Provide the (x, y) coordinate of the cell's center where the given text is located.  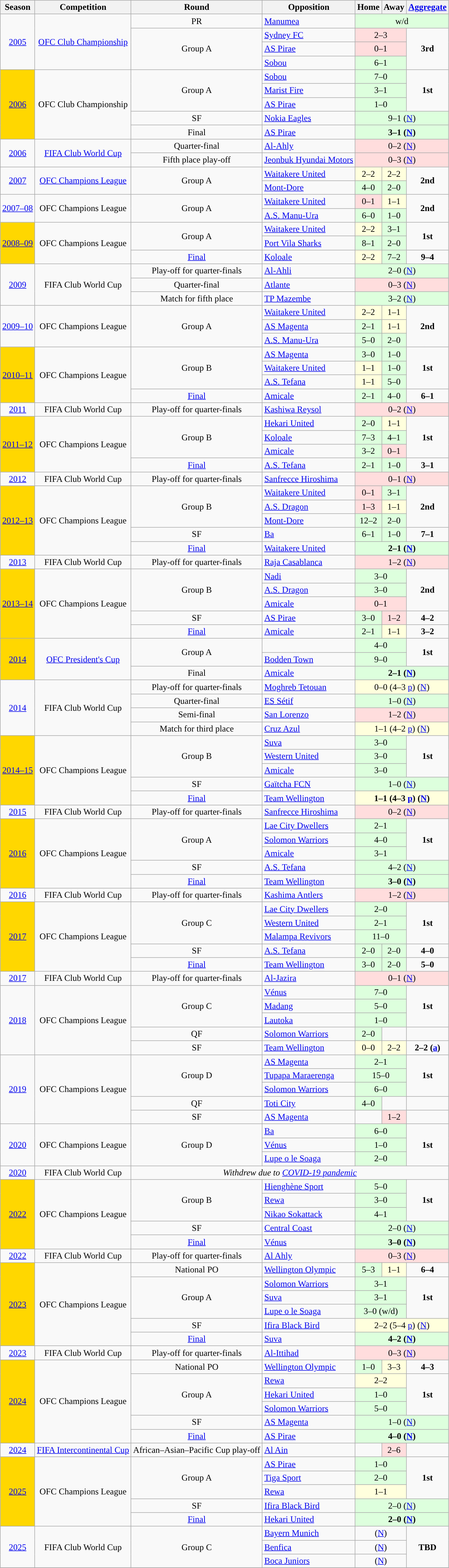
2019 (17, 1089)
ES Sétif (309, 701)
2–6 (394, 1450)
2013–14 (17, 604)
Semi-final (197, 715)
Lautoka (309, 1020)
2012 (17, 479)
Gaïtcha FCN (309, 784)
San Lorenzo (309, 715)
2009 (17, 285)
2005 (17, 42)
4–2 (427, 618)
Al-Ahli (309, 271)
4–0 (N) (402, 1436)
Aggregate (427, 7)
Jeonbuk Hyundai Motors (309, 160)
2–2 (a) (427, 1048)
2010–11 (17, 375)
1–1 (4–3 p) (N) (402, 798)
Nadi (309, 576)
Tupapa Maraerenga (309, 1076)
Kashiwa Reysol (309, 410)
Madang (309, 1006)
2008–09 (17, 243)
FIFA Intercontinental Cup (83, 1450)
0–0 (368, 1048)
2018 (17, 1020)
4–3 (427, 1367)
Marist Fire (309, 90)
Raja Casablanca (309, 562)
PR (197, 21)
6–4 (427, 1269)
2015 (17, 812)
Port Vila Sharks (309, 243)
2009–10 (17, 326)
9–0 (381, 659)
2014–15 (17, 770)
Hienghène Sport (309, 1186)
3–1 (N) (402, 132)
15–0 (381, 1076)
Cruz Azul (309, 729)
Toti City (309, 1103)
Al-Ittihad (309, 1353)
Al Ain (309, 1450)
2–3 (381, 35)
Al-Jazira (309, 978)
w/d (402, 21)
OFC President's Cup (83, 659)
Benfica (309, 1547)
3rd (427, 49)
Round (197, 7)
Opposition (309, 7)
9–4 (427, 257)
Al-Ahly (309, 146)
TP Mazembe (309, 299)
Withdrew due to COVID-19 pandemic (290, 1173)
5–3 (368, 1269)
Match for third place (197, 729)
Kashima Antlers (309, 895)
Competition (83, 7)
Sydney FC (309, 35)
TBD (427, 1547)
Boca Juniors (309, 1561)
Bodden Town (309, 659)
2–2 (5–4 p) (N) (402, 1325)
2013 (17, 562)
2007 (17, 181)
7–3 (368, 437)
Bayern Munich (309, 1533)
Season (17, 7)
Tiga Sport (309, 1478)
3–2 (N) (402, 299)
Central Coast (309, 1228)
0–0 (4–3 p) (N) (402, 687)
9–1 (N) (402, 118)
Nikao Sokattack (309, 1214)
1–1 (4–2 p) (N) (402, 729)
Nokia Eagles (309, 118)
Malampa Revivors (309, 937)
3–0 (w/d) (381, 1311)
Match for fifth place (197, 299)
2007–08 (17, 208)
3–3 (394, 1367)
1–3 (368, 507)
Away (394, 7)
7–2 (394, 257)
2011–12 (17, 444)
Atlante (309, 285)
2011 (17, 410)
2012–13 (17, 520)
African–Asian–Pacific Cup play-off (197, 1450)
Moghreb Tetouan (309, 687)
11–0 (381, 937)
Manumea (309, 21)
7–1 (427, 534)
Home (368, 7)
Al Ahly (309, 1256)
12–2 (368, 520)
8–1 (368, 243)
Fifth place play-off (197, 160)
